Extract the (X, Y) coordinate from the center of the cell holding the provided text.  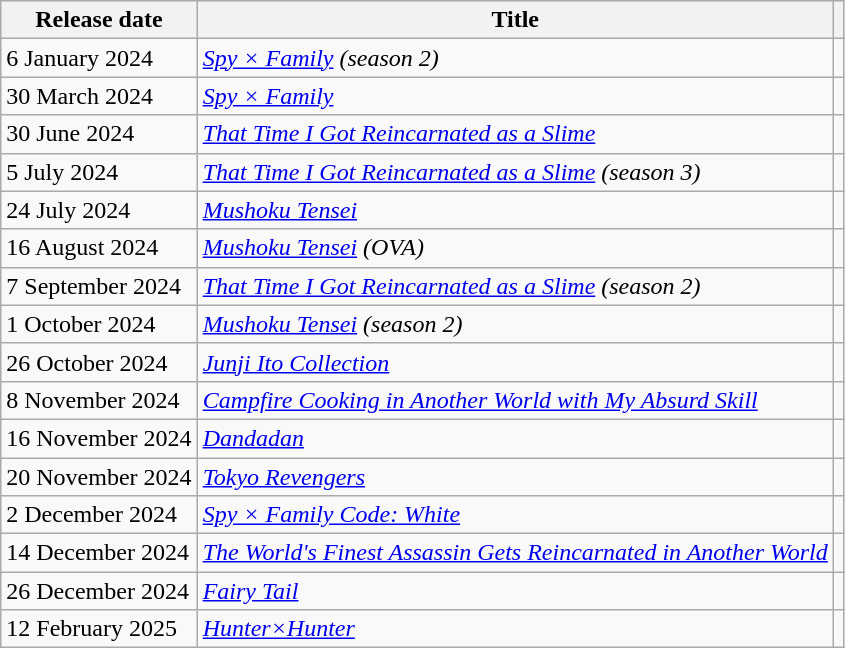
2 December 2024 (99, 515)
Mushoku Tensei (OVA) (515, 248)
The World's Finest Assassin Gets Reincarnated in Another World (515, 553)
Hunter×Hunter (515, 629)
Tokyo Revengers (515, 477)
14 December 2024 (99, 553)
Spy × Family (season 2) (515, 58)
Mushoku Tensei (season 2) (515, 324)
20 November 2024 (99, 477)
6 January 2024 (99, 58)
24 July 2024 (99, 210)
16 November 2024 (99, 438)
Title (515, 20)
5 July 2024 (99, 172)
16 August 2024 (99, 248)
Junji Ito Collection (515, 362)
That Time I Got Reincarnated as a Slime (515, 134)
Dandadan (515, 438)
Release date (99, 20)
12 February 2025 (99, 629)
Spy × Family (515, 96)
That Time I Got Reincarnated as a Slime (season 3) (515, 172)
Mushoku Tensei (515, 210)
Spy × Family Code: White (515, 515)
Fairy Tail (515, 591)
7 September 2024 (99, 286)
8 November 2024 (99, 400)
Campfire Cooking in Another World with My Absurd Skill (515, 400)
30 March 2024 (99, 96)
1 October 2024 (99, 324)
30 June 2024 (99, 134)
26 October 2024 (99, 362)
That Time I Got Reincarnated as a Slime (season 2) (515, 286)
26 December 2024 (99, 591)
